Detect which cell encompasses the target text, then output its [X, Y] center coordinate. 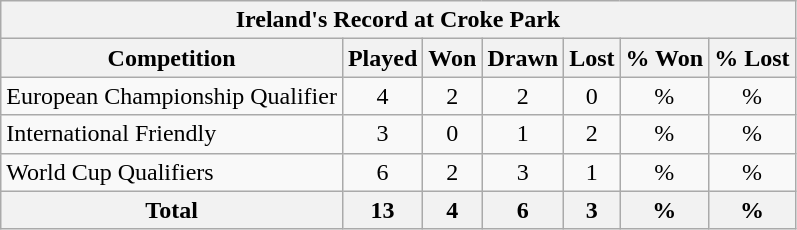
Drawn [523, 58]
% Lost [752, 58]
13 [382, 210]
% Won [664, 58]
Lost [592, 58]
Ireland's Record at Croke Park [398, 20]
Played [382, 58]
Total [172, 210]
European Championship Qualifier [172, 96]
International Friendly [172, 134]
Competition [172, 58]
Won [452, 58]
World Cup Qualifiers [172, 172]
